Return (x, y) of the center of cell containing provided text 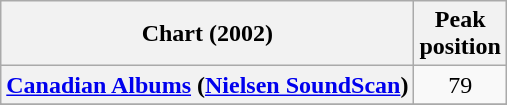
79 (460, 85)
Peakposition (460, 34)
Canadian Albums (Nielsen SoundScan) (208, 85)
Chart (2002) (208, 34)
